Capture the cell that displays the provided text and extract its [X, Y] central coordinate. 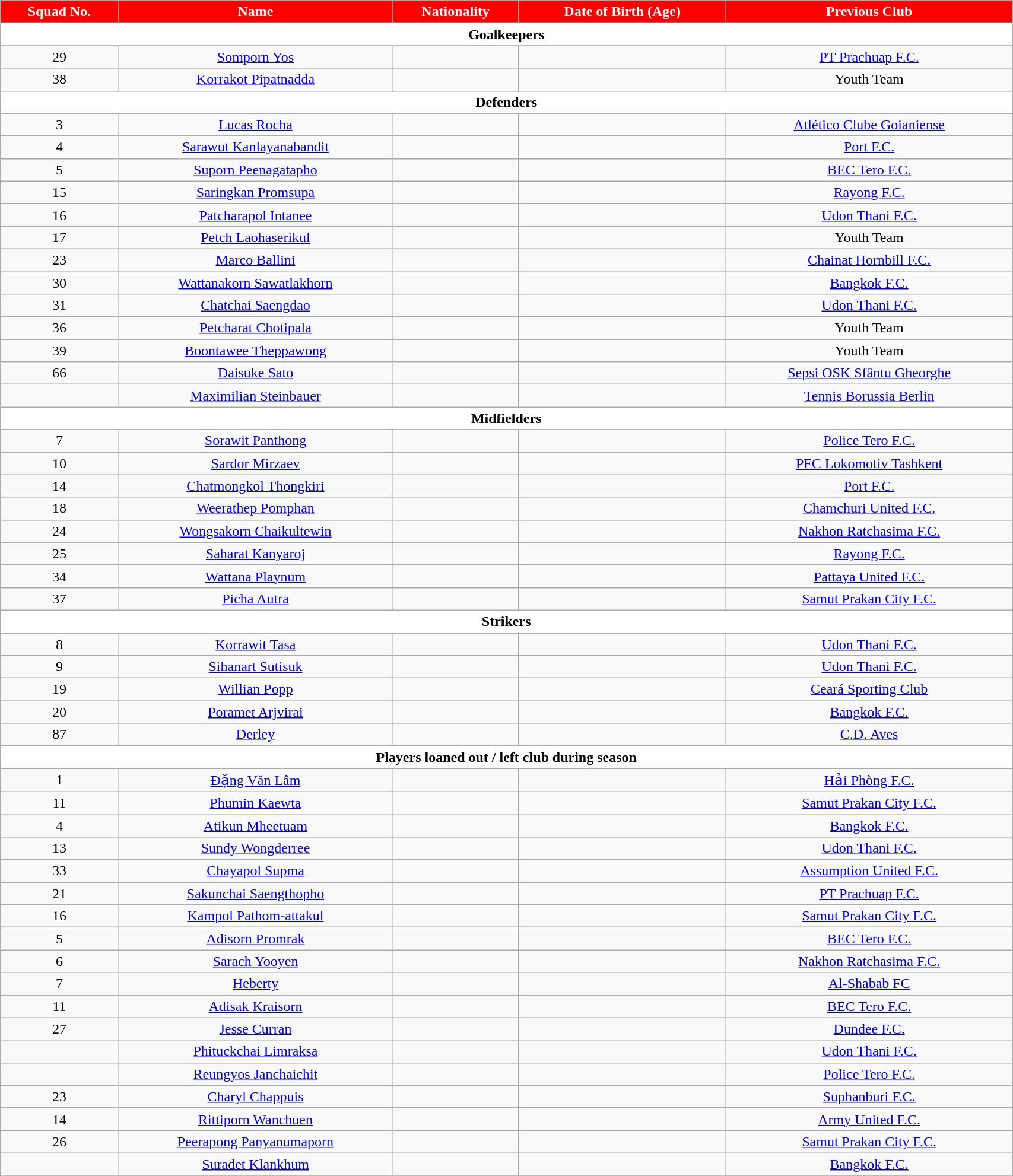
Sakunchai Saengthopho [255, 894]
30 [59, 283]
27 [59, 1029]
Saharat Kanyaroj [255, 554]
PFC Lokomotiv Tashkent [869, 463]
Date of Birth (Age) [623, 12]
39 [59, 351]
Wongsakorn Chaikultewin [255, 531]
Maximilian Steinbauer [255, 396]
Adisak Kraisorn [255, 1006]
36 [59, 328]
37 [59, 599]
29 [59, 57]
3 [59, 125]
Sundy Wongderree [255, 848]
Daisuke Sato [255, 373]
19 [59, 689]
C.D. Aves [869, 735]
Atikun Mheetuam [255, 825]
Assumption United F.C. [869, 871]
Suradet Klankhum [255, 1164]
Ceará Sporting Club [869, 689]
Heberty [255, 984]
Saringkan Promsupa [255, 192]
9 [59, 667]
87 [59, 735]
8 [59, 644]
Previous Club [869, 12]
Derley [255, 735]
Midfielders [507, 418]
38 [59, 80]
Petch Laohaserikul [255, 237]
25 [59, 554]
Chamchuri United F.C. [869, 508]
Dundee F.C. [869, 1029]
Charyl Chappuis [255, 1096]
Đặng Văn Lâm [255, 780]
13 [59, 848]
66 [59, 373]
21 [59, 894]
15 [59, 192]
33 [59, 871]
Squad No. [59, 12]
Sepsi OSK Sfântu Gheorghe [869, 373]
Phituckchai Limraksa [255, 1051]
Chainat Hornbill F.C. [869, 260]
Marco Ballini [255, 260]
Players loaned out / left club during season [507, 757]
Wattanakorn Sawatlakhorn [255, 283]
Somporn Yos [255, 57]
24 [59, 531]
Willian Popp [255, 689]
18 [59, 508]
Kampol Pathom-attakul [255, 916]
34 [59, 576]
Name [255, 12]
Sarach Yooyen [255, 961]
Sihanart Sutisuk [255, 667]
20 [59, 712]
Picha Autra [255, 599]
Reungyos Janchaichit [255, 1074]
Defenders [507, 102]
Sardor Mirzaev [255, 463]
Adisorn Promrak [255, 939]
Sarawut Kanlayanabandit [255, 147]
Strikers [507, 621]
Boontawee Theppawong [255, 351]
6 [59, 961]
Lucas Rocha [255, 125]
Suporn Peenagatapho [255, 170]
Chatchai Saengdao [255, 306]
Chayapol Supma [255, 871]
Chatmongkol Thongkiri [255, 486]
Hải Phòng F.C. [869, 780]
Pattaya United F.C. [869, 576]
1 [59, 780]
Tennis Borussia Berlin [869, 396]
Wattana Playnum [255, 576]
Rittiporn Wanchuen [255, 1119]
Patcharapol Intanee [255, 215]
Suphanburi F.C. [869, 1096]
Goalkeepers [507, 34]
Poramet Arjvirai [255, 712]
Korrawit Tasa [255, 644]
17 [59, 237]
Petcharat Chotipala [255, 328]
Weerathep Pomphan [255, 508]
26 [59, 1142]
Korrakot Pipatnadda [255, 80]
31 [59, 306]
Peerapong Panyanumaporn [255, 1142]
Army United F.C. [869, 1119]
Al-Shabab FC [869, 984]
Atlético Clube Goianiense [869, 125]
Jesse Curran [255, 1029]
Nationality [456, 12]
Phumin Kaewta [255, 803]
10 [59, 463]
Sorawit Panthong [255, 441]
